Locate the cell with the specified text and output its [X, Y] center coordinate. 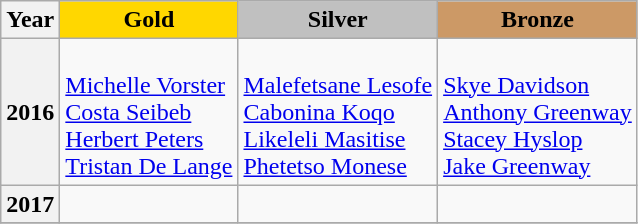
Skye DavidsonAnthony GreenwayStacey HyslopJake Greenway [538, 112]
Silver [338, 20]
Gold [149, 20]
Year [30, 20]
2017 [30, 204]
Bronze [538, 20]
Michelle VorsterCosta SeibebHerbert PetersTristan De Lange [149, 112]
2016 [30, 112]
Malefetsane LesofeCabonina KoqoLikeleli MasitisePhetetso Monese [338, 112]
